Find where the given text appears and provide that cell's center as [x, y] coordinate. 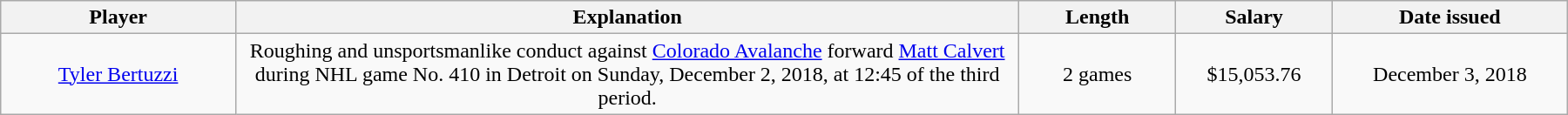
2 games [1098, 74]
Tyler Bertuzzi [118, 74]
Explanation [627, 17]
Salary [1254, 17]
Player [118, 17]
$15,053.76 [1254, 74]
Length [1098, 17]
Date issued [1450, 17]
December 3, 2018 [1450, 74]
